Locate the cell with the specified text and output its (x, y) center coordinate. 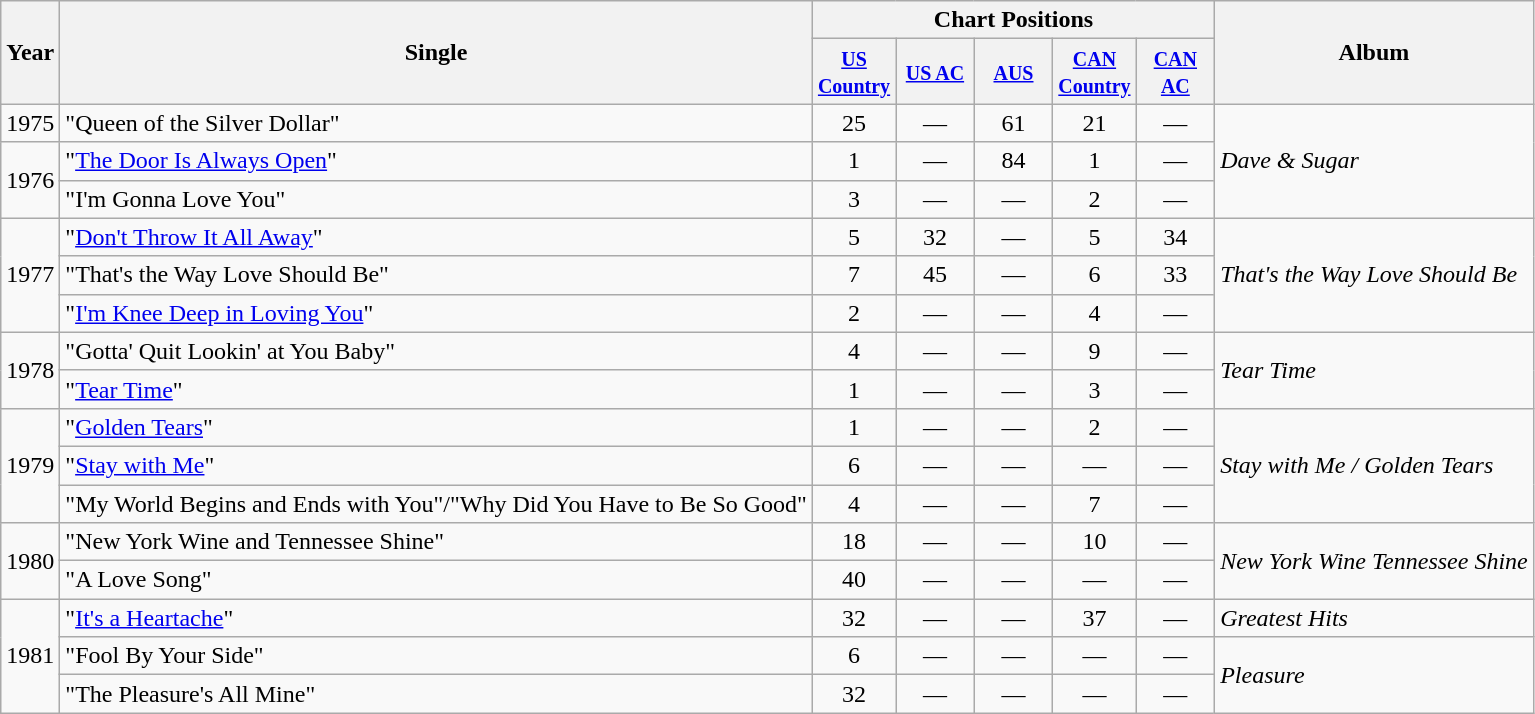
1980 (30, 561)
"I'm Gonna Love You" (436, 199)
"The Pleasure's All Mine" (436, 694)
9 (1094, 351)
61 (1014, 123)
"That's the Way Love Should Be" (436, 275)
1978 (30, 370)
"Queen of the Silver Dollar" (436, 123)
CAN AC (1176, 72)
45 (936, 275)
AUS (1014, 72)
1979 (30, 465)
"Gotta' Quit Lookin' at You Baby" (436, 351)
Single (436, 52)
Tear Time (1374, 370)
Album (1374, 52)
"Fool By Your Side" (436, 656)
1981 (30, 656)
"I'm Knee Deep in Loving You" (436, 313)
10 (1094, 542)
18 (854, 542)
Dave & Sugar (1374, 161)
US AC (936, 72)
That's the Way Love Should Be (1374, 275)
"Don't Throw It All Away" (436, 237)
37 (1094, 618)
33 (1176, 275)
New York Wine Tennessee Shine (1374, 561)
Year (30, 52)
US Country (854, 72)
"A Love Song" (436, 580)
Chart Positions (1013, 20)
25 (854, 123)
"My World Begins and Ends with You"/"Why Did You Have to Be So Good" (436, 503)
"Stay with Me" (436, 465)
1975 (30, 123)
CAN Country (1094, 72)
"Tear Time" (436, 389)
1977 (30, 275)
"Golden Tears" (436, 427)
Stay with Me / Golden Tears (1374, 465)
"It's a Heartache" (436, 618)
1976 (30, 180)
Greatest Hits (1374, 618)
40 (854, 580)
84 (1014, 161)
"New York Wine and Tennessee Shine" (436, 542)
21 (1094, 123)
"The Door Is Always Open" (436, 161)
Pleasure (1374, 675)
34 (1176, 237)
